Return [x, y] of the center of cell containing provided text 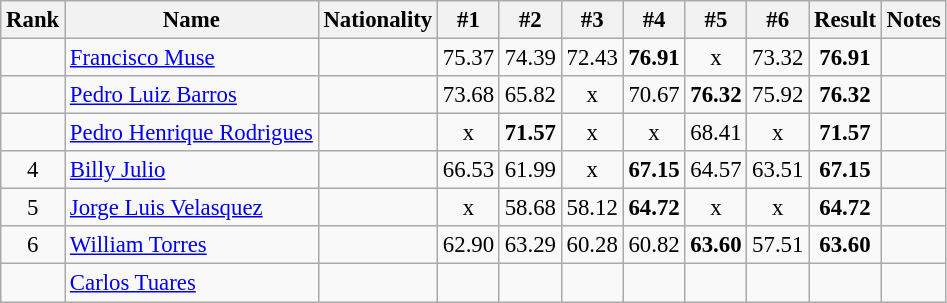
Jorge Luis Velasquez [192, 208]
58.12 [592, 208]
Pedro Luiz Barros [192, 95]
Francisco Muse [192, 58]
Notes [914, 20]
60.82 [654, 245]
61.99 [530, 170]
#5 [716, 20]
Carlos Tuares [192, 283]
6 [33, 245]
75.92 [778, 95]
Pedro Henrique Rodrigues [192, 133]
63.51 [778, 170]
5 [33, 208]
58.68 [530, 208]
4 [33, 170]
70.67 [654, 95]
68.41 [716, 133]
#3 [592, 20]
74.39 [530, 58]
#2 [530, 20]
73.68 [469, 95]
57.51 [778, 245]
#6 [778, 20]
73.32 [778, 58]
Result [846, 20]
Billy Julio [192, 170]
62.90 [469, 245]
63.29 [530, 245]
William Torres [192, 245]
60.28 [592, 245]
#1 [469, 20]
Nationality [378, 20]
Name [192, 20]
Rank [33, 20]
65.82 [530, 95]
#4 [654, 20]
75.37 [469, 58]
72.43 [592, 58]
66.53 [469, 170]
64.57 [716, 170]
